Provide the [x, y] coordinate of the cell's center where the given text is located.  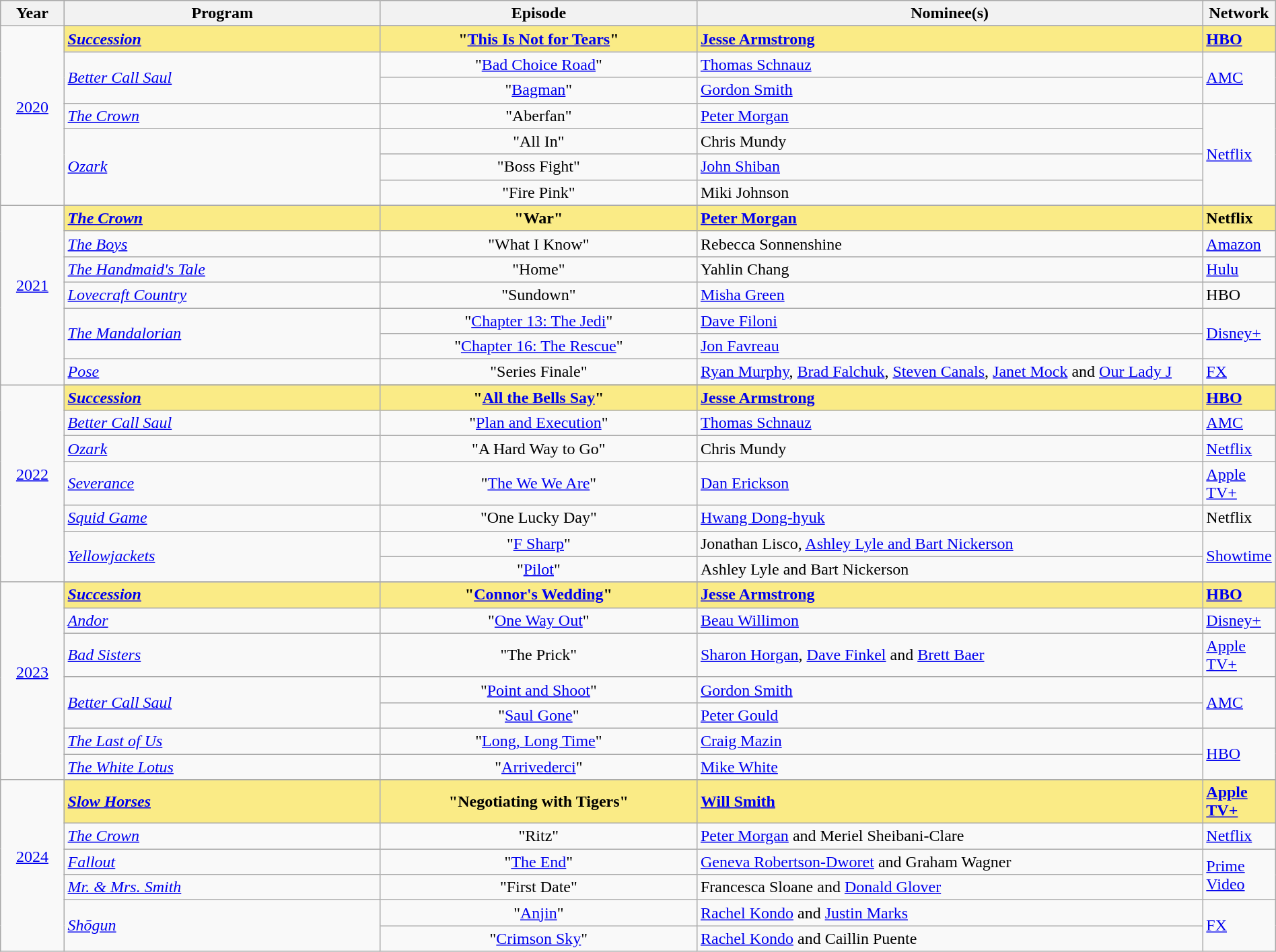
"All In" [538, 141]
Year [32, 13]
Slow Horses [222, 802]
"The Prick" [538, 655]
Fallout [222, 862]
The Last of Us [222, 741]
Rachel Kondo and Caillin Puente [949, 939]
Sharon Horgan, Dave Finkel and Brett Baer [949, 655]
"Fire Pink" [538, 192]
Showtime [1239, 556]
"Series Finale" [538, 372]
"Plan and Execution" [538, 423]
Shōgun [222, 926]
Ryan Murphy, Brad Falchuk, Steven Canals, Janet Mock and Our Lady J [949, 372]
"Point and Shoot" [538, 690]
"Bad Choice Road" [538, 65]
"F Sharp" [538, 544]
"Pilot" [538, 569]
"A Hard Way to Go" [538, 449]
"Arrivederci" [538, 766]
Severance [222, 483]
2024 [32, 865]
Pose [222, 372]
Episode [538, 13]
"One Lucky Day" [538, 518]
Miki Johnson [949, 192]
Will Smith [949, 802]
"Sundown" [538, 295]
Peter Gould [949, 715]
Lovecraft Country [222, 295]
Program [222, 13]
Francesca Sloane and Donald Glover [949, 887]
Mr. & Mrs. Smith [222, 887]
Mike White [949, 766]
2020 [32, 116]
"Chapter 16: The Rescue" [538, 346]
2021 [32, 295]
"All the Bells Say" [538, 398]
"This Is Not for Tears" [538, 39]
Misha Green [949, 295]
"Long, Long Time" [538, 741]
"One Way Out" [538, 620]
"Home" [538, 269]
Jon Favreau [949, 346]
John Shiban [949, 167]
Nominee(s) [949, 13]
Hwang Dong-hyuk [949, 518]
"Aberfan" [538, 116]
Peter Morgan and Meriel Sheibani-Clare [949, 836]
Rachel Kondo and Justin Marks [949, 913]
Ashley Lyle and Bart Nickerson [949, 569]
Dan Erickson [949, 483]
The Handmaid's Tale [222, 269]
Rebecca Sonnenshine [949, 244]
Amazon [1239, 244]
"Chapter 13: The Jedi" [538, 321]
"Saul Gone" [538, 715]
Craig Mazin [949, 741]
"Anjin" [538, 913]
Andor [222, 620]
"Boss Fight" [538, 167]
"Bagman" [538, 90]
The Mandalorian [222, 334]
"Negotiating with Tigers" [538, 802]
The White Lotus [222, 766]
Bad Sisters [222, 655]
"Connor's Wedding" [538, 595]
"War" [538, 218]
Geneva Robertson-Dworet and Graham Wagner [949, 862]
"Crimson Sky" [538, 939]
Hulu [1239, 269]
"The End" [538, 862]
2022 [32, 483]
"Ritz" [538, 836]
Yahlin Chang [949, 269]
Network [1239, 13]
Dave Filoni [949, 321]
The Boys [222, 244]
Yellowjackets [222, 556]
2023 [32, 681]
"First Date" [538, 887]
Squid Game [222, 518]
Beau Willimon [949, 620]
Prime Video [1239, 875]
"The We We Are" [538, 483]
Jonathan Lisco, Ashley Lyle and Bart Nickerson [949, 544]
"What I Know" [538, 244]
